Output the (X, Y) coordinate of the center of the cell containing the given text.  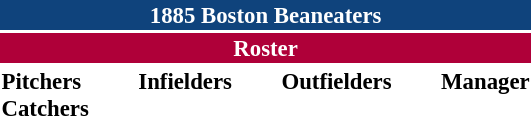
1885 Boston Beaneaters (266, 15)
Roster (266, 48)
